Determine the (X, Y) coordinate at the center of the cell enclosing the given text.  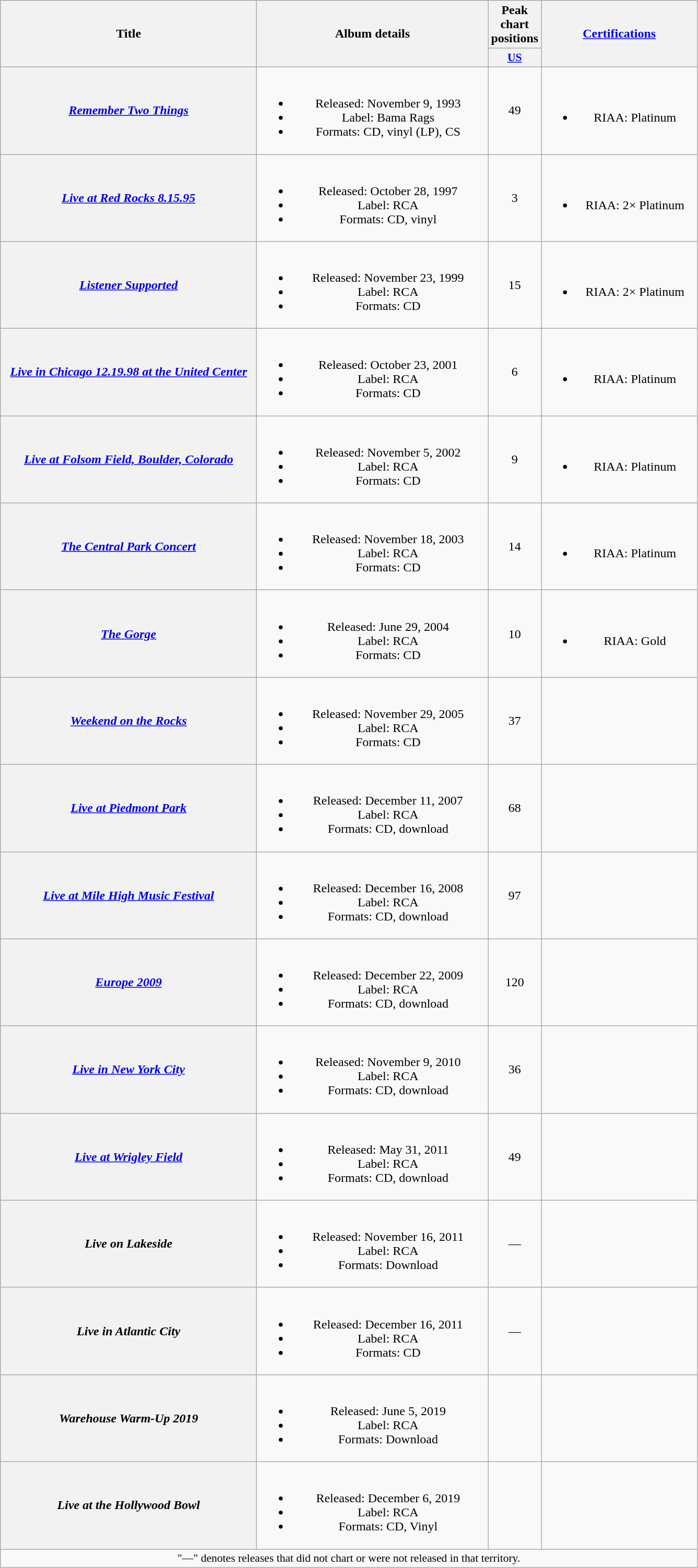
Released: November 9, 2010Label: RCAFormats: CD, download (373, 1070)
68 (515, 808)
3 (515, 198)
Released: May 31, 2011Label: RCAFormats: CD, download (373, 1156)
97 (515, 895)
Europe 2009 (128, 982)
Live on Lakeside (128, 1244)
"—" denotes releases that did not chart or were not released in that territory. (349, 1558)
Live in New York City (128, 1070)
The Central Park Concert (128, 547)
Live at Mile High Music Festival (128, 895)
15 (515, 285)
Weekend on the Rocks (128, 721)
Live at Folsom Field, Boulder, Colorado (128, 459)
14 (515, 547)
Released: October 23, 2001Label: RCAFormats: CD (373, 373)
The Gorge (128, 633)
Live at Wrigley Field (128, 1156)
Remember Two Things (128, 111)
Released: December 16, 2011Label: RCAFormats: CD (373, 1331)
Released: November 18, 2003Label: RCAFormats: CD (373, 547)
Album details (373, 34)
Live in Chicago 12.19.98 at the United Center (128, 373)
Released: November 29, 2005Label: RCAFormats: CD (373, 721)
Released: December 22, 2009Label: RCAFormats: CD, download (373, 982)
Released: November 16, 2011Label: RCAFormats: Download (373, 1244)
Released: October 28, 1997Label: RCAFormats: CD, vinyl (373, 198)
Warehouse Warm-Up 2019 (128, 1418)
Listener Supported (128, 285)
10 (515, 633)
Released: December 11, 2007Label: RCAFormats: CD, download (373, 808)
Released: June 5, 2019Label: RCAFormats: Download (373, 1418)
Released: June 29, 2004Label: RCAFormats: CD (373, 633)
120 (515, 982)
US (515, 58)
Released: December 16, 2008Label: RCAFormats: CD, download (373, 895)
9 (515, 459)
Released: November 5, 2002Label: RCAFormats: CD (373, 459)
37 (515, 721)
Peak chart positions (515, 25)
Released: November 9, 1993Label: Bama RagsFormats: CD, vinyl (LP), CS (373, 111)
Live at the Hollywood Bowl (128, 1505)
6 (515, 373)
Certifications (619, 34)
Released: December 6, 2019Label: RCAFormats: CD, Vinyl (373, 1505)
Live at Piedmont Park (128, 808)
Title (128, 34)
Live at Red Rocks 8.15.95 (128, 198)
Live in Atlantic City (128, 1331)
RIAA: Gold (619, 633)
36 (515, 1070)
Released: November 23, 1999Label: RCAFormats: CD (373, 285)
